Output the (X, Y) coordinate of the center of the cell containing the given text.  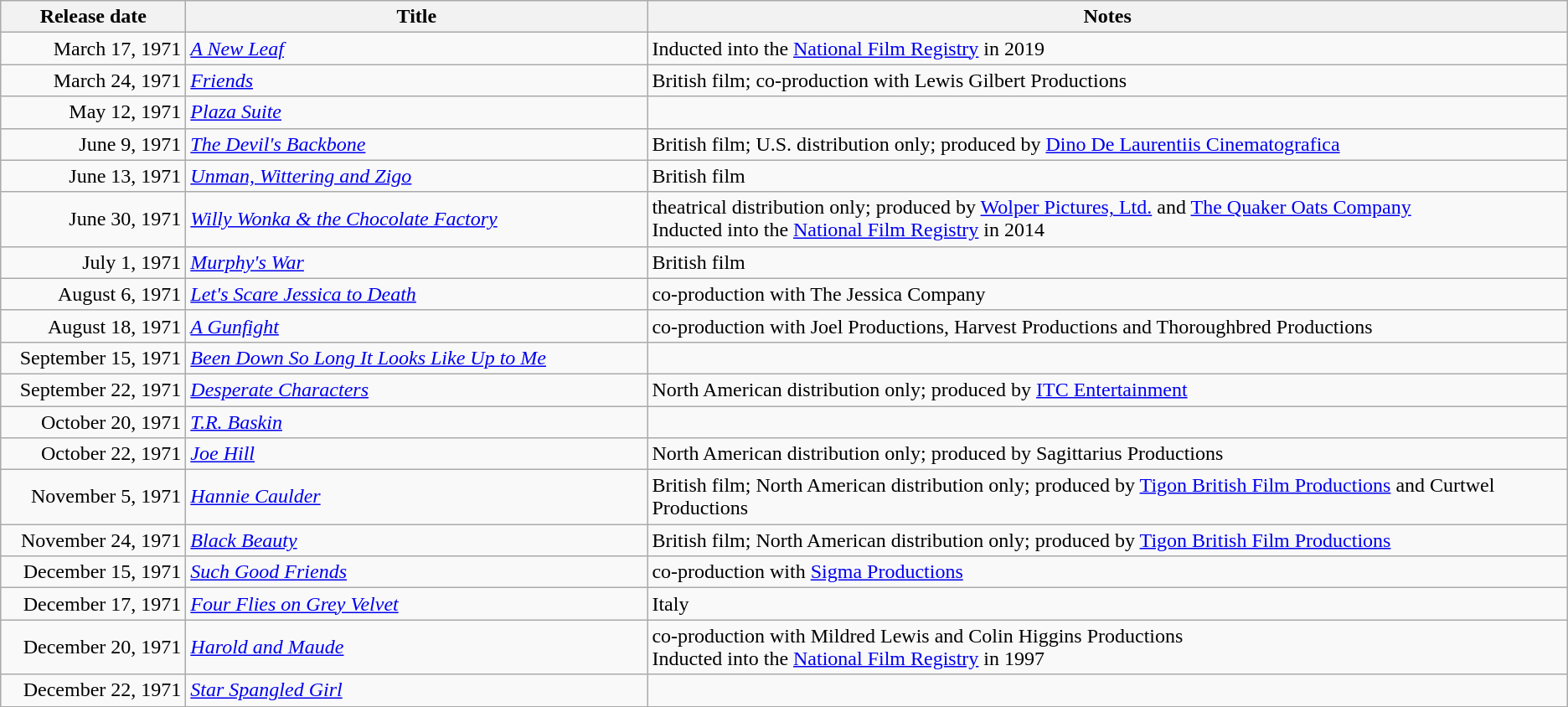
Notes (1107, 17)
December 22, 1971 (94, 690)
A Gunfight (417, 326)
North American distribution only; produced by Sagittarius Productions (1107, 454)
co-production with Joel Productions, Harvest Productions and Thoroughbred Productions (1107, 326)
Been Down So Long It Looks Like Up to Me (417, 358)
Inducted into the National Film Registry in 2019 (1107, 49)
Black Beauty (417, 540)
T.R. Baskin (417, 421)
The Devil's Backbone (417, 144)
June 9, 1971 (94, 144)
May 12, 1971 (94, 112)
December 15, 1971 (94, 572)
Plaza Suite (417, 112)
A New Leaf (417, 49)
Such Good Friends (417, 572)
Desperate Characters (417, 390)
November 24, 1971 (94, 540)
Unman, Wittering and Zigo (417, 176)
British film; U.S. distribution only; produced by Dino De Laurentiis Cinematografica (1107, 144)
Title (417, 17)
British film; co-production with Lewis Gilbert Productions (1107, 80)
July 1, 1971 (94, 262)
Hannie Caulder (417, 498)
Joe Hill (417, 454)
Murphy's War (417, 262)
September 22, 1971 (94, 390)
March 24, 1971 (94, 80)
March 17, 1971 (94, 49)
Let's Scare Jessica to Death (417, 294)
co-production with Sigma Productions (1107, 572)
October 22, 1971 (94, 454)
June 13, 1971 (94, 176)
Four Flies on Grey Velvet (417, 604)
November 5, 1971 (94, 498)
theatrical distribution only; produced by Wolper Pictures, Ltd. and The Quaker Oats CompanyInducted into the National Film Registry in 2014 (1107, 219)
December 17, 1971 (94, 604)
Friends (417, 80)
British film; North American distribution only; produced by Tigon British Film Productions and Curtwel Productions (1107, 498)
December 20, 1971 (94, 647)
Willy Wonka & the Chocolate Factory (417, 219)
Italy (1107, 604)
June 30, 1971 (94, 219)
August 6, 1971 (94, 294)
October 20, 1971 (94, 421)
North American distribution only; produced by ITC Entertainment (1107, 390)
August 18, 1971 (94, 326)
co-production with The Jessica Company (1107, 294)
co-production with Mildred Lewis and Colin Higgins ProductionsInducted into the National Film Registry in 1997 (1107, 647)
British film; North American distribution only; produced by Tigon British Film Productions (1107, 540)
September 15, 1971 (94, 358)
Release date (94, 17)
Harold and Maude (417, 647)
Star Spangled Girl (417, 690)
